Capture the cell that displays the provided text and extract its [X, Y] central coordinate. 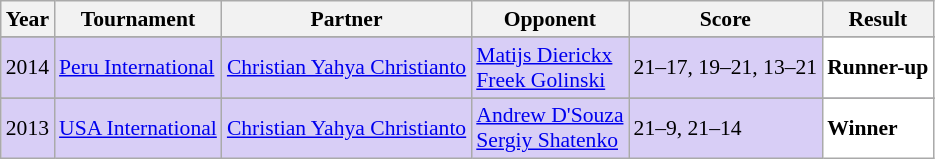
Year [28, 19]
Andrew D'Souza Sergiy Shatenko [550, 128]
21–17, 19–21, 13–21 [726, 68]
Winner [878, 128]
Result [878, 19]
Peru International [138, 68]
Partner [346, 19]
USA International [138, 128]
21–9, 21–14 [726, 128]
Score [726, 19]
2014 [28, 68]
Matijs Dierickx Freek Golinski [550, 68]
2013 [28, 128]
Runner-up [878, 68]
Opponent [550, 19]
Tournament [138, 19]
